Pinpoint the cell where the given text exists, returning its (X, Y) midpoint coordinate. 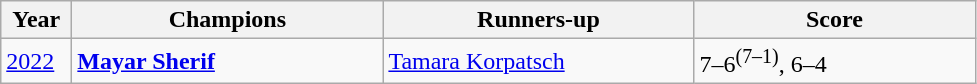
2022 (36, 62)
Score (834, 20)
Mayar Sherif (228, 62)
Year (36, 20)
Runners-up (538, 20)
Tamara Korpatsch (538, 62)
Champions (228, 20)
7–6(7–1), 6–4 (834, 62)
